Pinpoint the cell where the given text exists, returning its (x, y) midpoint coordinate. 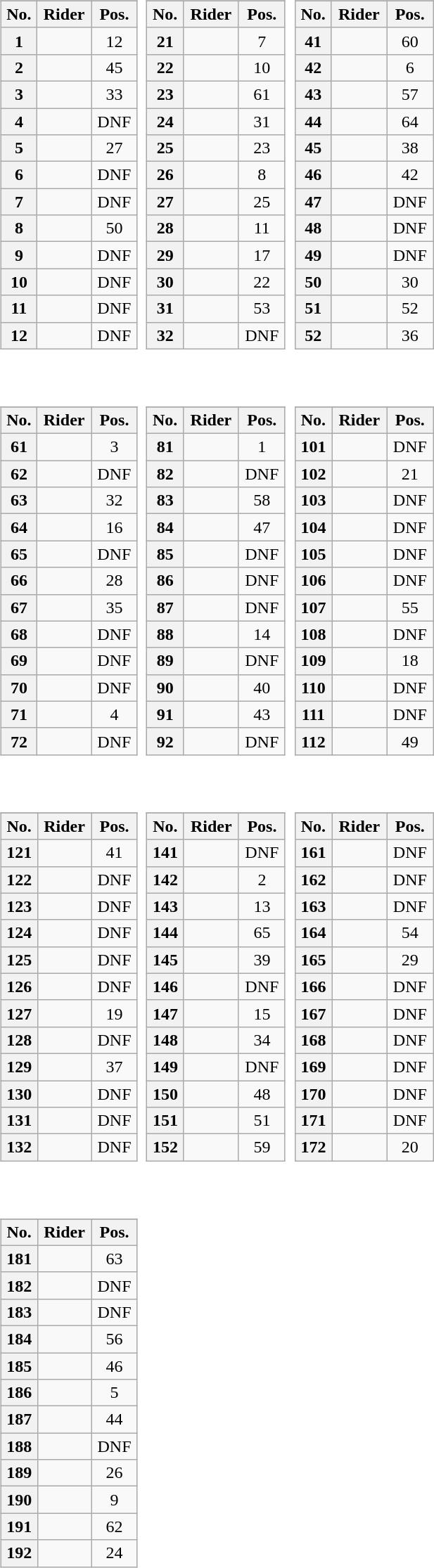
59 (262, 1148)
149 (166, 1067)
92 (165, 741)
104 (314, 527)
58 (262, 501)
145 (166, 960)
84 (165, 527)
192 (19, 1553)
85 (165, 554)
35 (114, 608)
55 (410, 608)
81 (165, 447)
187 (19, 1420)
150 (166, 1093)
33 (114, 94)
143 (166, 906)
71 (18, 714)
110 (314, 688)
151 (166, 1121)
56 (114, 1339)
112 (314, 741)
162 (314, 880)
125 (19, 960)
170 (314, 1093)
132 (19, 1148)
148 (166, 1040)
188 (19, 1446)
66 (18, 581)
53 (262, 309)
142 (166, 880)
14 (262, 634)
167 (314, 1013)
No. Rider Pos. 81 1 82 DNF 83 58 84 47 85 DNF 86 DNF 87 DNF 88 14 89 DNF 90 40 91 43 92 DNF (218, 571)
15 (262, 1013)
83 (165, 501)
165 (314, 960)
107 (314, 608)
102 (314, 474)
87 (165, 608)
105 (314, 554)
122 (19, 880)
183 (19, 1312)
166 (314, 987)
191 (19, 1527)
184 (19, 1339)
171 (314, 1121)
37 (114, 1067)
144 (166, 933)
90 (165, 688)
182 (19, 1285)
161 (314, 853)
72 (18, 741)
141 (166, 853)
20 (410, 1148)
126 (19, 987)
152 (166, 1148)
68 (18, 634)
168 (314, 1040)
69 (18, 661)
17 (262, 255)
101 (314, 447)
108 (314, 634)
127 (19, 1013)
109 (314, 661)
128 (19, 1040)
13 (262, 906)
189 (19, 1473)
103 (314, 501)
36 (410, 335)
163 (314, 906)
39 (262, 960)
130 (19, 1093)
67 (18, 608)
129 (19, 1067)
40 (262, 688)
121 (19, 853)
185 (19, 1366)
57 (410, 94)
146 (166, 987)
86 (165, 581)
19 (114, 1013)
88 (165, 634)
106 (314, 581)
147 (166, 1013)
169 (314, 1067)
89 (165, 661)
124 (19, 933)
38 (410, 148)
131 (19, 1121)
164 (314, 933)
190 (19, 1500)
No. Rider Pos. 141 DNF 142 2 143 13 144 65 145 39 146 DNF 147 15 148 34 149 DNF 150 48 151 51 152 59 (218, 977)
186 (19, 1393)
91 (165, 714)
34 (262, 1040)
60 (410, 41)
18 (410, 661)
181 (19, 1259)
82 (165, 474)
70 (18, 688)
54 (410, 933)
16 (114, 527)
123 (19, 906)
111 (314, 714)
172 (314, 1148)
